Provide the (X, Y) coordinate of the cell's center where the given text is located.  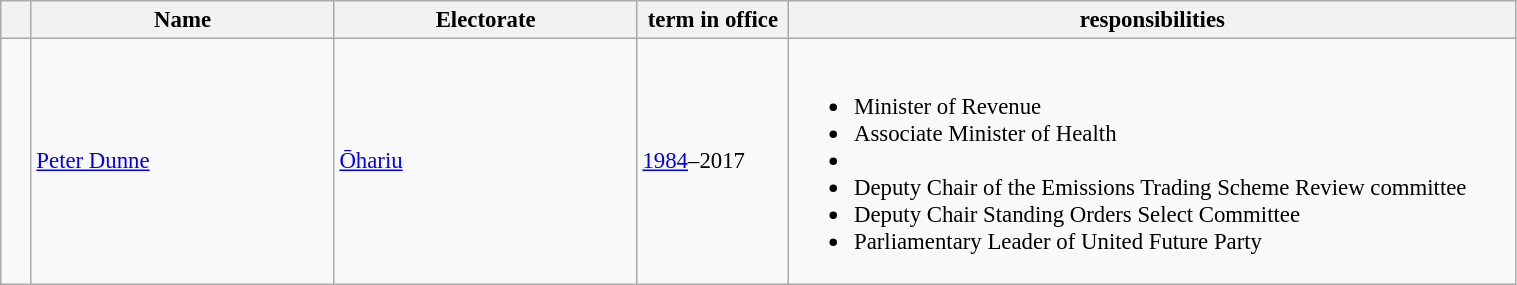
term in office (713, 20)
Electorate (486, 20)
1984–2017 (713, 162)
responsibilities (1152, 20)
Name (182, 20)
Peter Dunne (182, 162)
Ōhariu (486, 162)
